Pinpoint the cell where the given text exists, returning its [X, Y] midpoint coordinate. 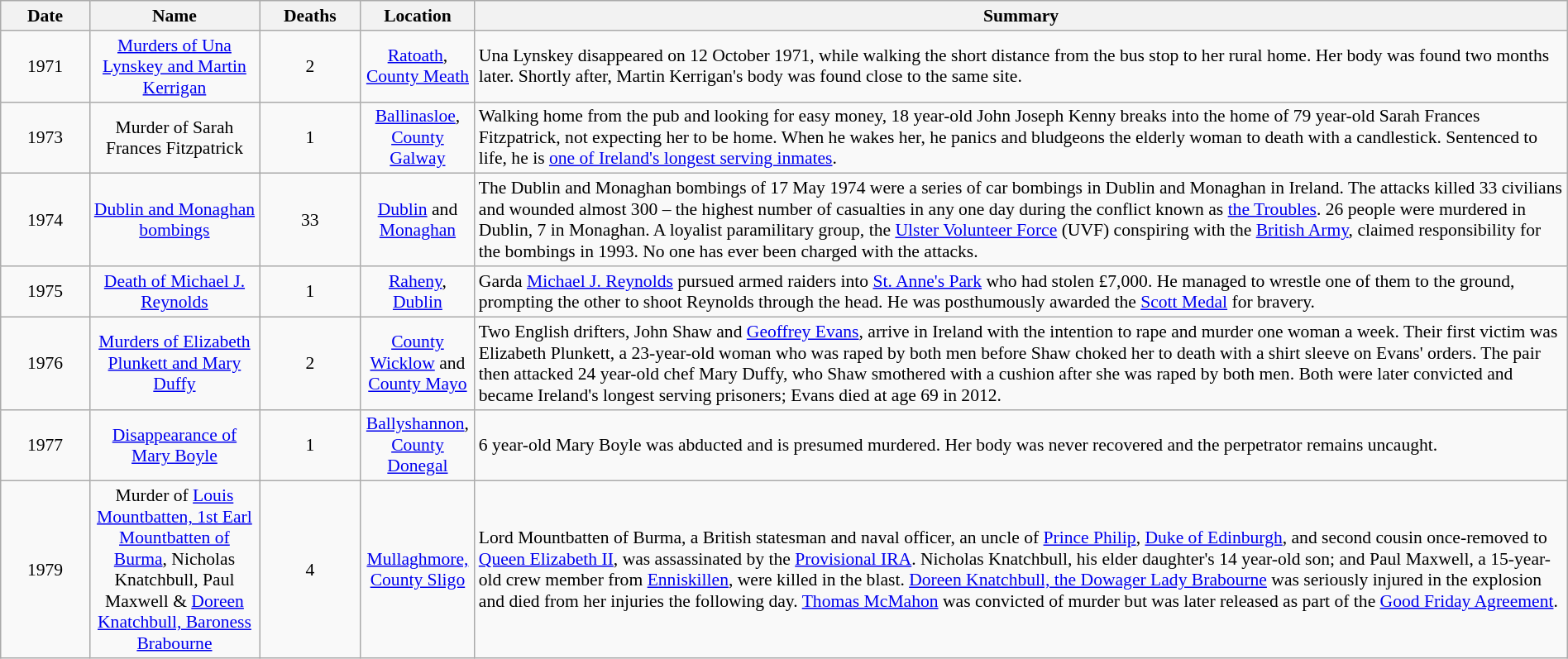
County Wicklow and County Mayo [418, 363]
Name [174, 16]
Mullaghmore, County Sligo [418, 570]
Summary [1021, 16]
Disappearance of Mary Boyle [174, 445]
33 [311, 220]
4 [311, 570]
Dublin and Monaghan [418, 220]
1973 [45, 137]
Ballinasloe, County Galway [418, 137]
Murder of Louis Mountbatten, 1st Earl Mountbatten of Burma, Nicholas Knatchbull, Paul Maxwell & Doreen Knatchbull, Baroness Brabourne [174, 570]
Murders of Una Lynskey and Martin Kerrigan [174, 66]
6 year-old Mary Boyle was abducted and is presumed murdered. Her body was never recovered and the perpetrator remains uncaught. [1021, 445]
Date [45, 16]
Murders of Elizabeth Plunkett and Mary Duffy [174, 363]
Murder of Sarah Frances Fitzpatrick [174, 137]
Ballyshannon, County Donegal [418, 445]
Ratoath, County Meath [418, 66]
Location [418, 16]
1971 [45, 66]
Raheny, Dublin [418, 291]
1977 [45, 445]
Deaths [311, 16]
1975 [45, 291]
Death of Michael J. Reynolds [174, 291]
1976 [45, 363]
1979 [45, 570]
1974 [45, 220]
Dublin and Monaghan bombings [174, 220]
